Scan for the cell matching the given text and deliver its [X, Y] coordinate at center. 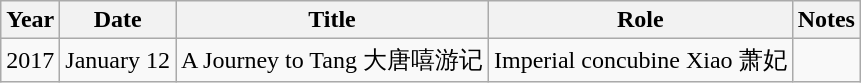
Imperial concubine Xiao 萧妃 [640, 60]
Year [30, 20]
2017 [30, 60]
January 12 [118, 60]
Role [640, 20]
Title [332, 20]
Notes [826, 20]
Date [118, 20]
A Journey to Tang 大唐嘻游记 [332, 60]
